Detect which cell encompasses the target text, then output its [X, Y] center coordinate. 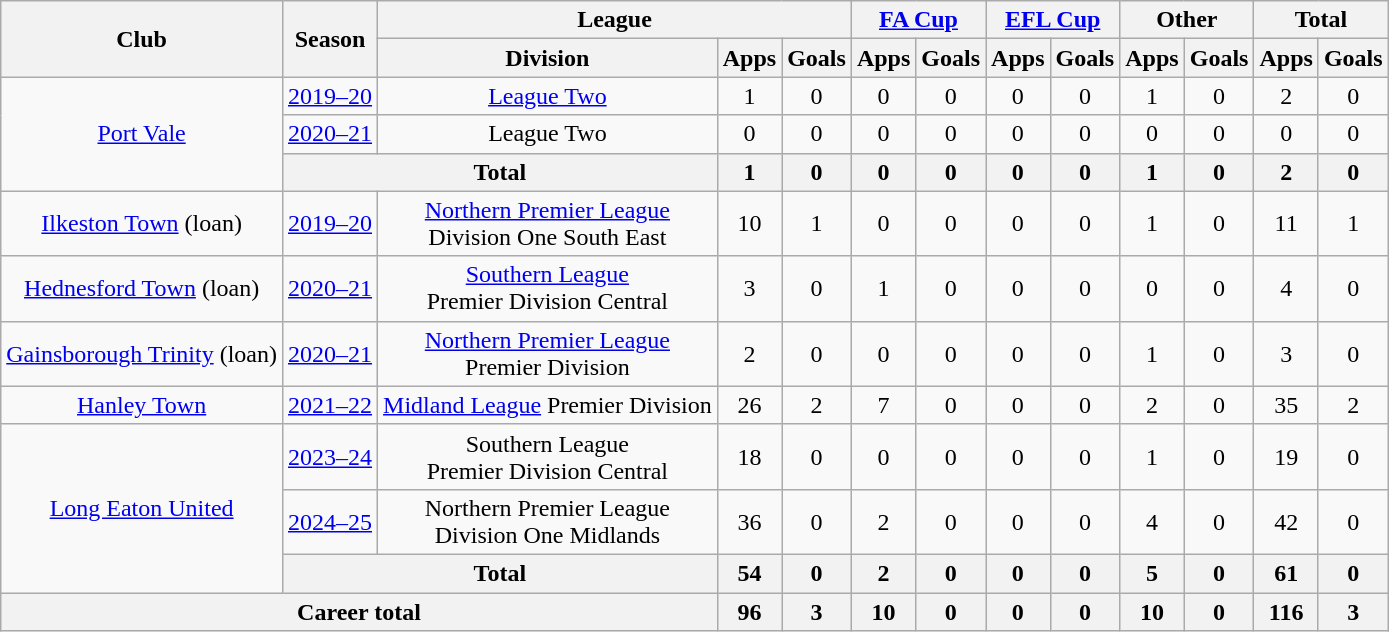
Northern Premier LeagueDivision One Midlands [548, 522]
7 [883, 405]
Career total [359, 611]
Port Vale [142, 134]
Northern Premier LeaguePremier Division [548, 354]
Gainsborough Trinity (loan) [142, 354]
54 [749, 573]
2023–24 [330, 456]
Ilkeston Town (loan) [142, 224]
2024–25 [330, 522]
18 [749, 456]
26 [749, 405]
5 [1152, 573]
Northern Premier LeagueDivision One South East [548, 224]
Long Eaton United [142, 508]
League [615, 20]
EFL Cup [1053, 20]
42 [1286, 522]
Hanley Town [142, 405]
Midland League Premier Division [548, 405]
36 [749, 522]
61 [1286, 573]
Season [330, 39]
35 [1286, 405]
11 [1286, 224]
96 [749, 611]
Other [1187, 20]
FA Cup [918, 20]
Hednesford Town (loan) [142, 288]
Division [548, 58]
2021–22 [330, 405]
116 [1286, 611]
19 [1286, 456]
Club [142, 39]
